Output the (X, Y) coordinate of the center of the cell containing the given text.  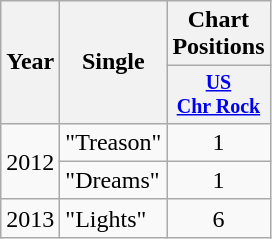
Single (114, 62)
"Lights" (114, 218)
"Dreams" (114, 180)
6 (218, 218)
Year (30, 62)
2013 (30, 218)
2012 (30, 161)
Chart Positions (218, 34)
"Treason" (114, 142)
USChr Rock (218, 94)
